Locate the cell with the specified text and output its [x, y] center coordinate. 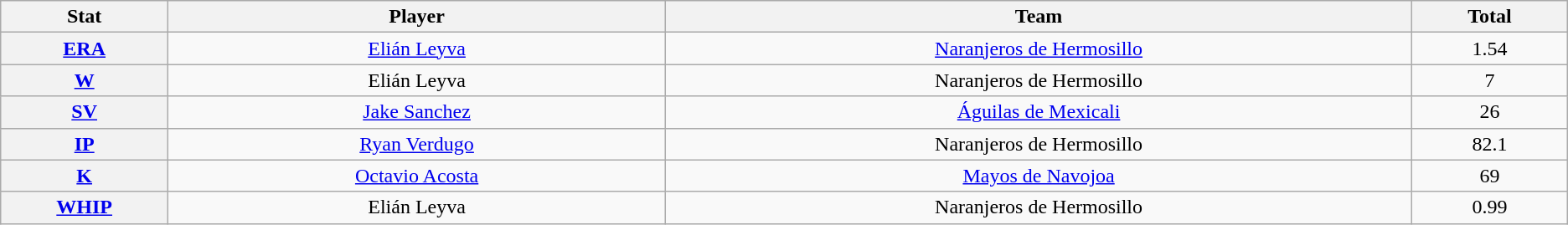
Team [1039, 17]
Stat [85, 17]
ERA [85, 49]
IP [85, 144]
Ryan Verdugo [417, 144]
Player [417, 17]
0.99 [1490, 207]
Águilas de Mexicali [1039, 112]
Jake Sanchez [417, 112]
WHIP [85, 207]
69 [1490, 176]
SV [85, 112]
82.1 [1490, 144]
W [85, 80]
Octavio Acosta [417, 176]
Total [1490, 17]
7 [1490, 80]
K [85, 176]
26 [1490, 112]
1.54 [1490, 49]
Mayos de Navojoa [1039, 176]
